Locate the cell with the specified text and output its (x, y) center coordinate. 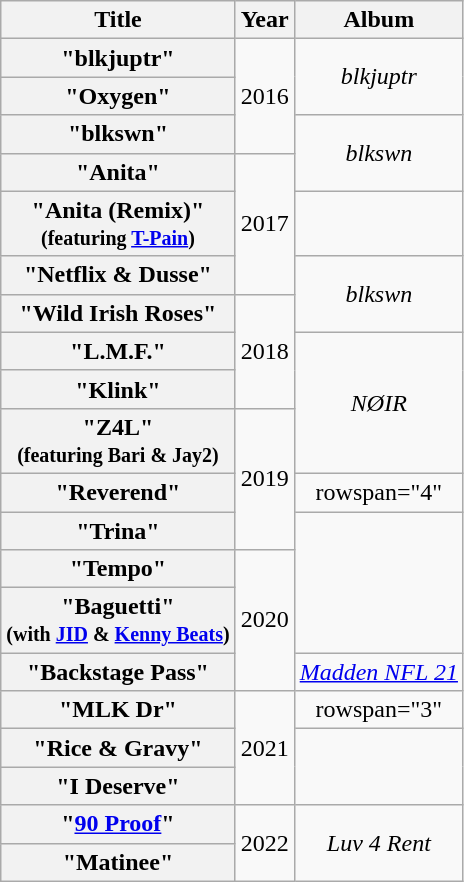
2021 (264, 748)
"Anita (Remix)"(featuring T-Pain) (118, 224)
2020 (264, 620)
"Reverend" (118, 492)
"Backstage Pass" (118, 672)
2016 (264, 96)
"Klink" (118, 389)
"Oxygen" (118, 96)
"Netflix & Dusse" (118, 275)
"Baguetti"(with JID & Kenny Beats) (118, 620)
"blkjuptr" (118, 58)
2019 (264, 478)
"Z4L"(featuring Bari & Jay2) (118, 440)
2017 (264, 224)
"L.M.F." (118, 351)
"Rice & Gravy" (118, 748)
"Matinee" (118, 862)
NØIR (378, 402)
blkjuptr (378, 77)
rowspan="4" (378, 492)
"Trina" (118, 531)
Luv 4 Rent (378, 843)
"blkswn" (118, 134)
Madden NFL 21 (378, 672)
2022 (264, 843)
Title (118, 20)
"MLK Dr" (118, 710)
Year (264, 20)
Album (378, 20)
2018 (264, 351)
"I Deserve" (118, 786)
"Wild Irish Roses" (118, 313)
"90 Proof" (118, 824)
"Anita" (118, 172)
"Tempo" (118, 569)
rowspan="3" (378, 710)
